Find where the given text appears and provide that cell's center as (X, Y) coordinate. 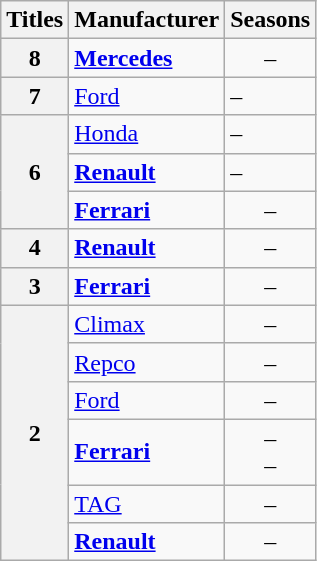
2 (35, 432)
Repco (147, 362)
–– (270, 452)
8 (35, 58)
Honda (147, 134)
Manufacturer (147, 20)
Mercedes (147, 58)
Seasons (270, 20)
Climax (147, 324)
7 (35, 96)
TAG (147, 503)
Titles (35, 20)
3 (35, 286)
6 (35, 172)
4 (35, 248)
